Provide the (X, Y) coordinate of the cell's center where the given text is located.  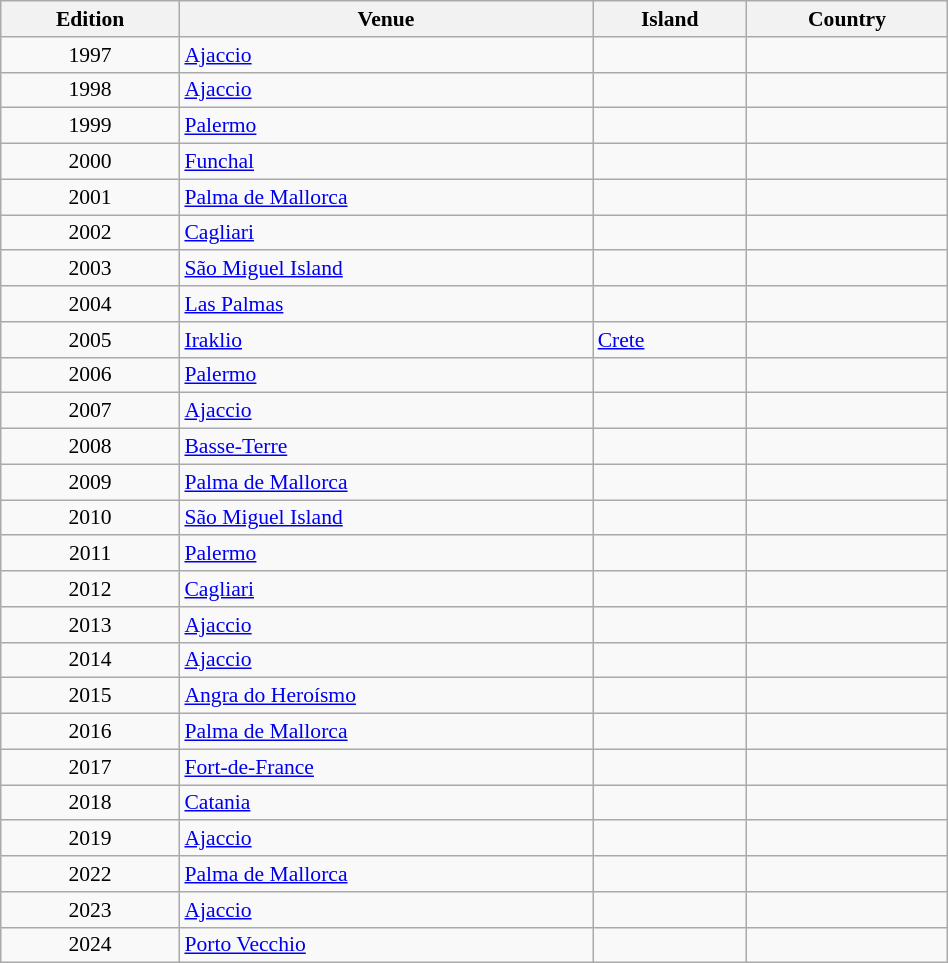
1997 (90, 55)
Island (670, 19)
2003 (90, 269)
Angra do Heroísmo (386, 696)
1999 (90, 126)
2019 (90, 839)
Porto Vecchio (386, 945)
2014 (90, 660)
Las Palmas (386, 304)
2016 (90, 732)
2015 (90, 696)
Venue (386, 19)
2012 (90, 589)
2008 (90, 447)
2013 (90, 625)
2017 (90, 767)
Edition (90, 19)
2009 (90, 482)
Funchal (386, 162)
2006 (90, 375)
Catania (386, 803)
Crete (670, 340)
2018 (90, 803)
2023 (90, 910)
2001 (90, 197)
Fort-de-France (386, 767)
Country (848, 19)
2007 (90, 411)
2004 (90, 304)
Iraklio (386, 340)
1998 (90, 90)
2022 (90, 874)
2010 (90, 518)
2000 (90, 162)
2005 (90, 340)
Basse-Terre (386, 447)
2024 (90, 945)
2002 (90, 233)
2011 (90, 554)
